Detect which cell encompasses the target text, then output its (x, y) center coordinate. 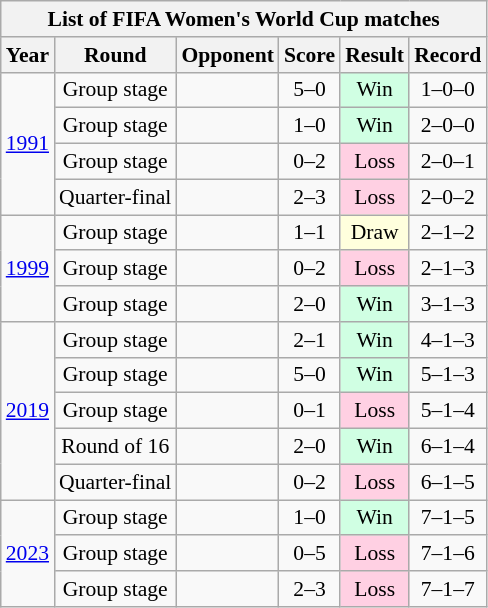
2–1–3 (448, 269)
Round (115, 55)
Year (28, 55)
5–1–4 (448, 411)
1991 (28, 143)
6–1–4 (448, 447)
Score (310, 55)
List of FIFA Women's World Cup matches (244, 19)
Round of 16 (115, 447)
4–1–3 (448, 340)
6–1–5 (448, 482)
3–1–3 (448, 304)
2–0–0 (448, 126)
1–1 (310, 233)
2–1 (310, 340)
Opponent (228, 55)
Draw (374, 233)
2–0–2 (448, 197)
1999 (28, 268)
7–1–7 (448, 589)
2023 (28, 554)
2–1–2 (448, 233)
Record (448, 55)
7–1–5 (448, 518)
1–0–0 (448, 90)
7–1–6 (448, 554)
0–1 (310, 411)
5–1–3 (448, 375)
2–0–1 (448, 162)
0–5 (310, 554)
2019 (28, 411)
Result (374, 55)
